Identify which cell holds the provided text, then report its (X, Y) central coordinate. 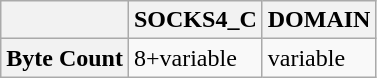
SOCKS4_C (195, 20)
Byte Count (65, 58)
8+variable (195, 58)
variable (319, 58)
DOMAIN (319, 20)
